Scan for the cell matching the given text and deliver its (x, y) coordinate at center. 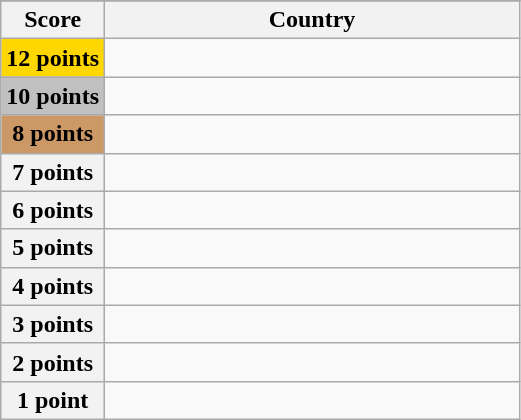
Score (53, 20)
Country (312, 20)
5 points (53, 248)
1 point (53, 400)
6 points (53, 210)
2 points (53, 362)
8 points (53, 134)
3 points (53, 324)
4 points (53, 286)
10 points (53, 96)
7 points (53, 172)
12 points (53, 58)
